Provide the [X, Y] coordinate of the cell's center where the given text is located.  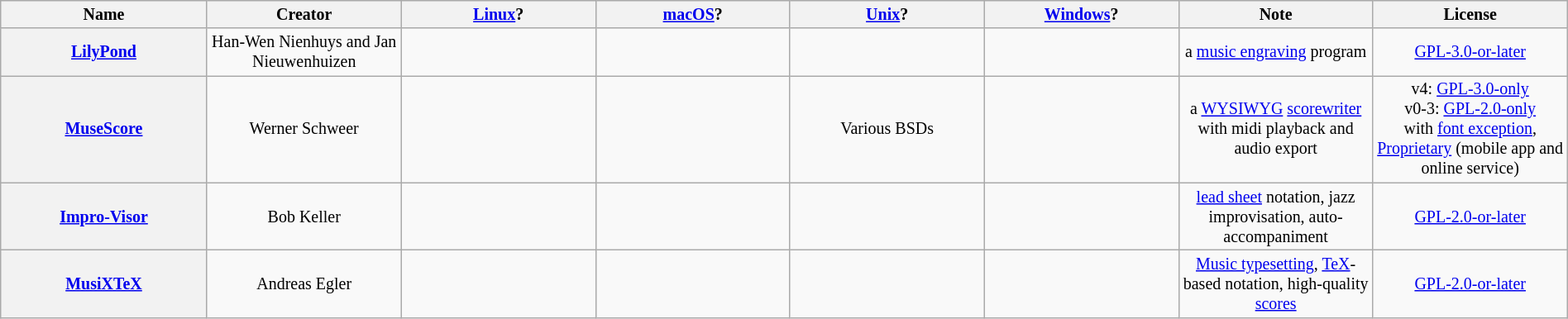
MuseScore [104, 129]
a music engraving program [1275, 53]
Note [1275, 15]
Impro-Visor [104, 217]
Linux? [498, 15]
v4: GPL-3.0-onlyv0-3: GPL-2.0-onlywith font exception, Proprietary (mobile app and online service) [1470, 129]
LilyPond [104, 53]
lead sheet notation, jazz improvisation, auto-accompaniment [1275, 217]
GPL-3.0-or-later [1470, 53]
Werner Schweer [304, 129]
macOS? [693, 15]
Andreas Egler [304, 284]
License [1470, 15]
Han-Wen Nienhuys and Jan Nieuwenhuizen [304, 53]
Creator [304, 15]
Bob Keller [304, 217]
Various BSDs [887, 129]
MusiXTeX [104, 284]
Unix? [887, 15]
Windows? [1082, 15]
Music typesetting, TeX-based notation, high-quality scores [1275, 284]
Name [104, 15]
a WYSIWYG scorewriter with midi playback and audio export [1275, 129]
